Identify which cell holds the provided text, then report its (X, Y) central coordinate. 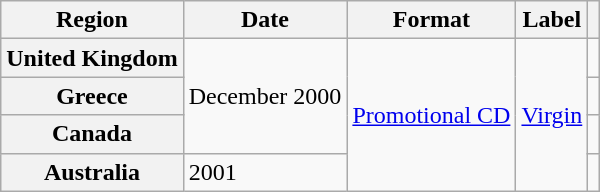
Region (92, 20)
December 2000 (265, 96)
Date (265, 20)
Canada (92, 134)
United Kingdom (92, 58)
Promotional CD (432, 115)
Greece (92, 96)
Australia (92, 172)
Label (552, 20)
Virgin (552, 115)
Format (432, 20)
2001 (265, 172)
